Locate the cell with the specified text and output its [x, y] center coordinate. 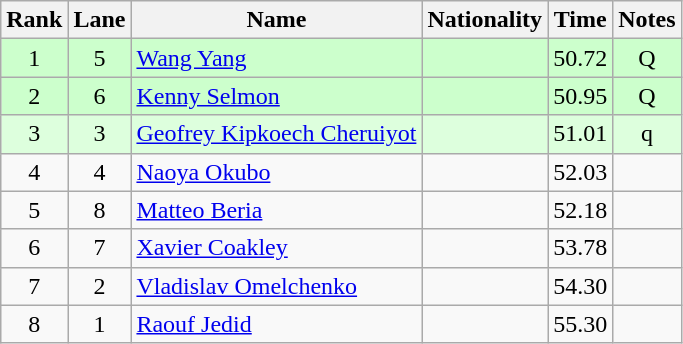
54.30 [580, 286]
Wang Yang [276, 58]
53.78 [580, 248]
Raouf Jedid [276, 324]
Naoya Okubo [276, 172]
q [647, 134]
Kenny Selmon [276, 96]
Nationality [485, 20]
Lane [100, 20]
Matteo Beria [276, 210]
55.30 [580, 324]
52.03 [580, 172]
50.95 [580, 96]
Xavier Coakley [276, 248]
Name [276, 20]
Rank [34, 20]
Vladislav Omelchenko [276, 286]
Time [580, 20]
51.01 [580, 134]
50.72 [580, 58]
Geofrey Kipkoech Cheruiyot [276, 134]
Notes [647, 20]
52.18 [580, 210]
